Provide the [X, Y] coordinate of the cell's center where the given text is located.  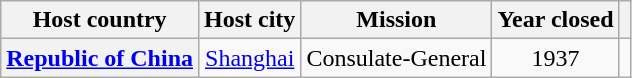
Host country [100, 20]
Year closed [556, 20]
Mission [396, 20]
1937 [556, 58]
Republic of China [100, 58]
Consulate-General [396, 58]
Host city [250, 20]
Shanghai [250, 58]
